Detect which cell encompasses the target text, then output its (X, Y) center coordinate. 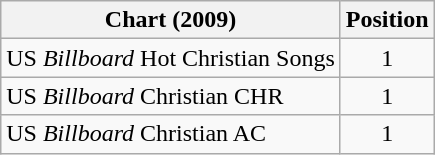
Position (387, 20)
US Billboard Christian CHR (171, 96)
Chart (2009) (171, 20)
US Billboard Christian AC (171, 134)
US Billboard Hot Christian Songs (171, 58)
